Find where the given text appears and provide that cell's center as [x, y] coordinate. 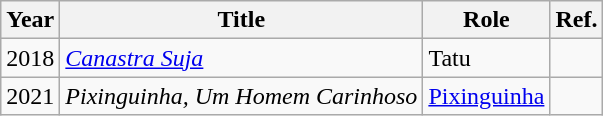
2018 [30, 58]
Canastra Suja [242, 58]
Pixinguinha, Um Homem Carinhoso [242, 96]
Year [30, 20]
2021 [30, 96]
Tatu [486, 58]
Ref. [576, 20]
Pixinguinha [486, 96]
Role [486, 20]
Title [242, 20]
